From the cell containing the given text, extract its center point as (X, Y) coordinate. 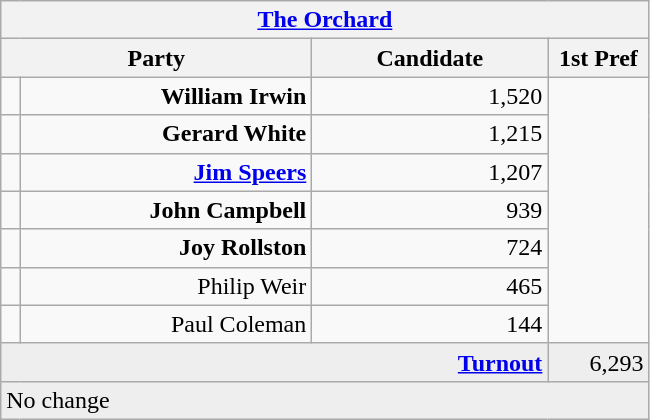
John Campbell (166, 210)
Candidate (430, 58)
No change (325, 400)
Turnout (274, 362)
Philip Weir (166, 286)
Jim Speers (166, 172)
6,293 (598, 362)
Party (156, 58)
William Irwin (166, 96)
Gerard White (166, 134)
939 (430, 210)
465 (430, 286)
Paul Coleman (166, 324)
1,520 (430, 96)
1,207 (430, 172)
1st Pref (598, 58)
Joy Rollston (166, 248)
724 (430, 248)
144 (430, 324)
The Orchard (325, 20)
1,215 (430, 134)
